Detect which cell encompasses the target text, then output its [x, y] center coordinate. 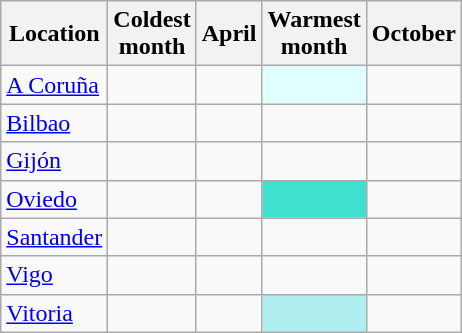
April [229, 34]
Santander [54, 237]
Warmestmonth [314, 34]
Gijón [54, 161]
Coldestmonth [152, 34]
Location [54, 34]
A Coruña [54, 85]
October [414, 34]
Vitoria [54, 313]
Bilbao [54, 123]
Vigo [54, 275]
Oviedo [54, 199]
